Search for the cell housing the specified text and yield its (x, y) center coordinate. 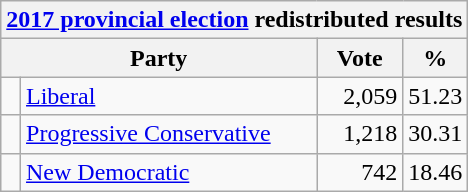
Liberal (169, 96)
New Democratic (169, 172)
Vote (360, 58)
Progressive Conservative (169, 134)
51.23 (436, 96)
742 (360, 172)
Party (159, 58)
18.46 (436, 172)
2,059 (360, 96)
2017 provincial election redistributed results (234, 20)
% (436, 58)
30.31 (436, 134)
1,218 (360, 134)
